Capture the cell that displays the provided text and extract its (X, Y) central coordinate. 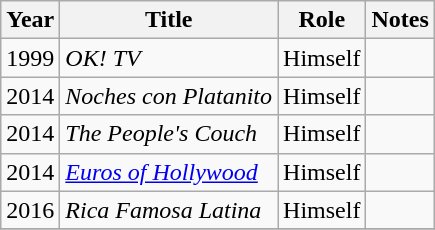
Euros of Hollywood (169, 172)
Title (169, 20)
Rica Famosa Latina (169, 210)
2016 (30, 210)
Year (30, 20)
Role (322, 20)
Noches con Platanito (169, 96)
The People's Couch (169, 134)
1999 (30, 58)
Notes (400, 20)
OK! TV (169, 58)
